Determine the (x, y) coordinate at the center of the cell enclosing the given text.  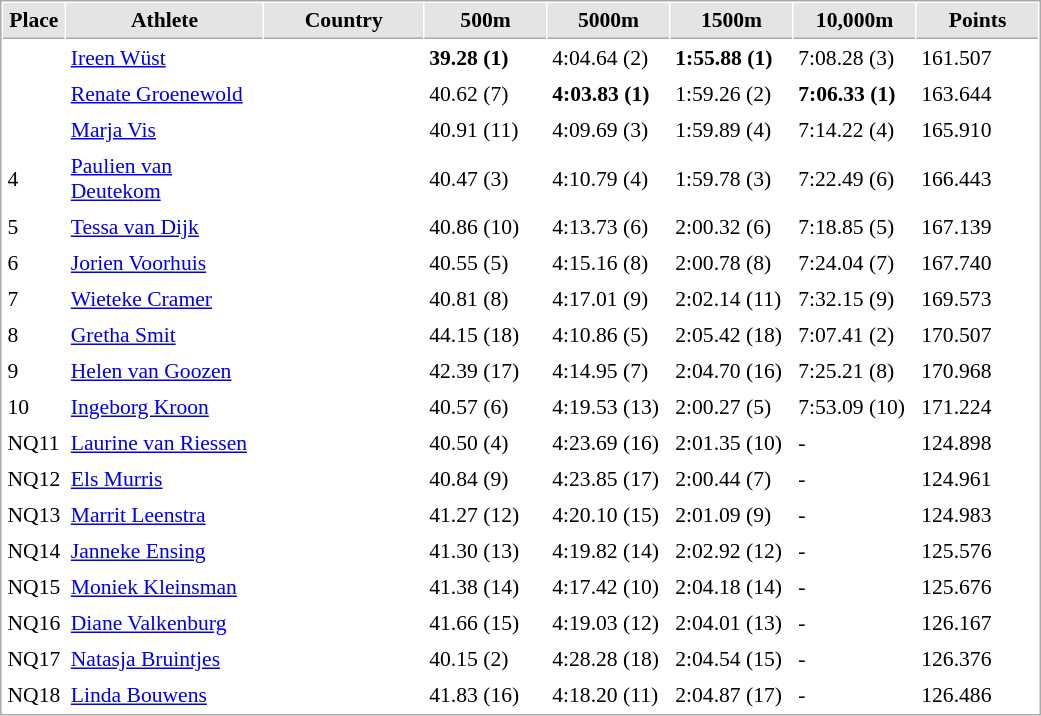
2:05.42 (18) (732, 335)
1:59.89 (4) (732, 129)
2:04.01 (13) (732, 623)
2:00.44 (7) (732, 479)
Wieteke Cramer (164, 299)
40.91 (11) (486, 129)
9 (34, 371)
NQ17 (34, 659)
NQ15 (34, 587)
126.376 (978, 659)
163.644 (978, 93)
40.50 (4) (486, 443)
4:10.79 (4) (609, 178)
8 (34, 335)
2:00.32 (6) (732, 227)
Jorien Voorhuis (164, 263)
NQ12 (34, 479)
4:03.83 (1) (609, 93)
7:08.28 (3) (855, 57)
NQ18 (34, 695)
Athlete (164, 21)
40.81 (8) (486, 299)
170.968 (978, 371)
165.910 (978, 129)
5 (34, 227)
Diane Valkenburg (164, 623)
2:02.92 (12) (732, 551)
41.27 (12) (486, 515)
Points (978, 21)
39.28 (1) (486, 57)
10,000m (855, 21)
7:18.85 (5) (855, 227)
Place (34, 21)
500m (486, 21)
40.55 (5) (486, 263)
7:32.15 (9) (855, 299)
4:19.03 (12) (609, 623)
4:20.10 (15) (609, 515)
44.15 (18) (486, 335)
2:04.70 (16) (732, 371)
Ireen Wüst (164, 57)
1:55.88 (1) (732, 57)
Els Murris (164, 479)
10 (34, 407)
40.47 (3) (486, 178)
1500m (732, 21)
4:23.85 (17) (609, 479)
2:00.27 (5) (732, 407)
126.486 (978, 695)
4:19.82 (14) (609, 551)
126.167 (978, 623)
41.38 (14) (486, 587)
40.15 (2) (486, 659)
2:04.18 (14) (732, 587)
2:01.35 (10) (732, 443)
7:24.04 (7) (855, 263)
40.57 (6) (486, 407)
4:15.16 (8) (609, 263)
4:04.64 (2) (609, 57)
7 (34, 299)
4:10.86 (5) (609, 335)
Laurine van Riessen (164, 443)
4 (34, 178)
4:19.53 (13) (609, 407)
Linda Bouwens (164, 695)
42.39 (17) (486, 371)
40.62 (7) (486, 93)
170.507 (978, 335)
Natasja Bruintjes (164, 659)
41.83 (16) (486, 695)
125.676 (978, 587)
7:06.33 (1) (855, 93)
124.961 (978, 479)
7:22.49 (6) (855, 178)
169.573 (978, 299)
4:17.01 (9) (609, 299)
Marja Vis (164, 129)
167.740 (978, 263)
41.30 (13) (486, 551)
124.898 (978, 443)
Janneke Ensing (164, 551)
4:17.42 (10) (609, 587)
161.507 (978, 57)
40.86 (10) (486, 227)
7:14.22 (4) (855, 129)
4:28.28 (18) (609, 659)
Ingeborg Kroon (164, 407)
Paulien van Deutekom (164, 178)
Country (344, 21)
NQ14 (34, 551)
4:09.69 (3) (609, 129)
167.139 (978, 227)
6 (34, 263)
7:07.41 (2) (855, 335)
Gretha Smit (164, 335)
NQ11 (34, 443)
2:00.78 (8) (732, 263)
7:53.09 (10) (855, 407)
2:01.09 (9) (732, 515)
125.576 (978, 551)
1:59.78 (3) (732, 178)
Tessa van Dijk (164, 227)
171.224 (978, 407)
4:18.20 (11) (609, 695)
2:04.87 (17) (732, 695)
2:04.54 (15) (732, 659)
Renate Groenewold (164, 93)
NQ13 (34, 515)
4:23.69 (16) (609, 443)
4:14.95 (7) (609, 371)
4:13.73 (6) (609, 227)
NQ16 (34, 623)
7:25.21 (8) (855, 371)
Moniek Kleinsman (164, 587)
40.84 (9) (486, 479)
Helen van Goozen (164, 371)
Marrit Leenstra (164, 515)
124.983 (978, 515)
166.443 (978, 178)
2:02.14 (11) (732, 299)
41.66 (15) (486, 623)
1:59.26 (2) (732, 93)
5000m (609, 21)
